Output the (x, y) coordinate of the center of the cell containing the given text.  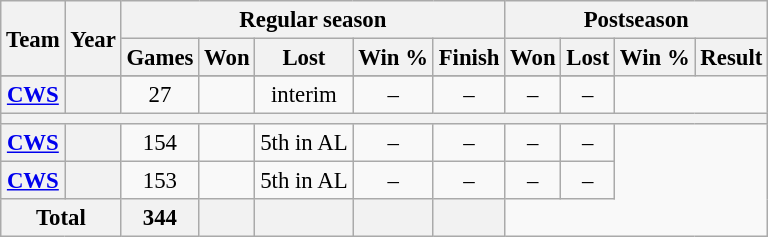
27 (160, 95)
Postseason (636, 20)
Games (160, 58)
154 (160, 143)
153 (160, 181)
Team (33, 38)
Year (93, 38)
Regular season (313, 20)
Result (732, 58)
interim (304, 95)
Finish (468, 58)
